Pinpoint the cell where the given text exists, returning its [X, Y] midpoint coordinate. 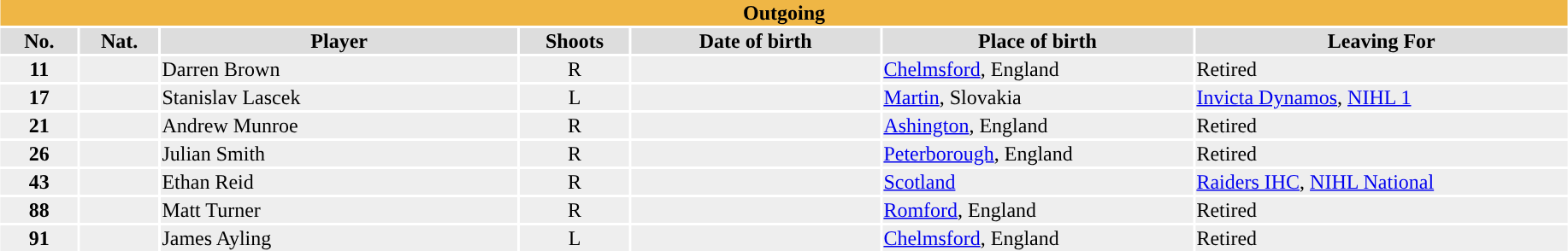
Darren Brown [339, 69]
21 [39, 125]
Ethan Reid [339, 182]
Matt Turner [339, 210]
Ashington, England [1038, 125]
Andrew Munroe [339, 125]
Outgoing [783, 13]
Martin, Slovakia [1038, 97]
No. [39, 41]
91 [39, 238]
Shoots [575, 41]
Nat. [120, 41]
Romford, England [1038, 210]
Leaving For [1382, 41]
Invicta Dynamos, NIHL 1 [1382, 97]
11 [39, 69]
43 [39, 182]
88 [39, 210]
Player [339, 41]
Peterborough, England [1038, 154]
James Ayling [339, 238]
Raiders IHC, NIHL National [1382, 182]
Scotland [1038, 182]
17 [39, 97]
Date of birth [755, 41]
Stanislav Lascek [339, 97]
Place of birth [1038, 41]
Julian Smith [339, 154]
26 [39, 154]
